From the cell containing the given text, extract its center point as (x, y) coordinate. 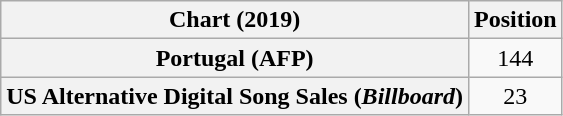
Portugal (AFP) (235, 58)
23 (515, 96)
Position (515, 20)
US Alternative Digital Song Sales (Billboard) (235, 96)
Chart (2019) (235, 20)
144 (515, 58)
